Detect which cell encompasses the target text, then output its [X, Y] center coordinate. 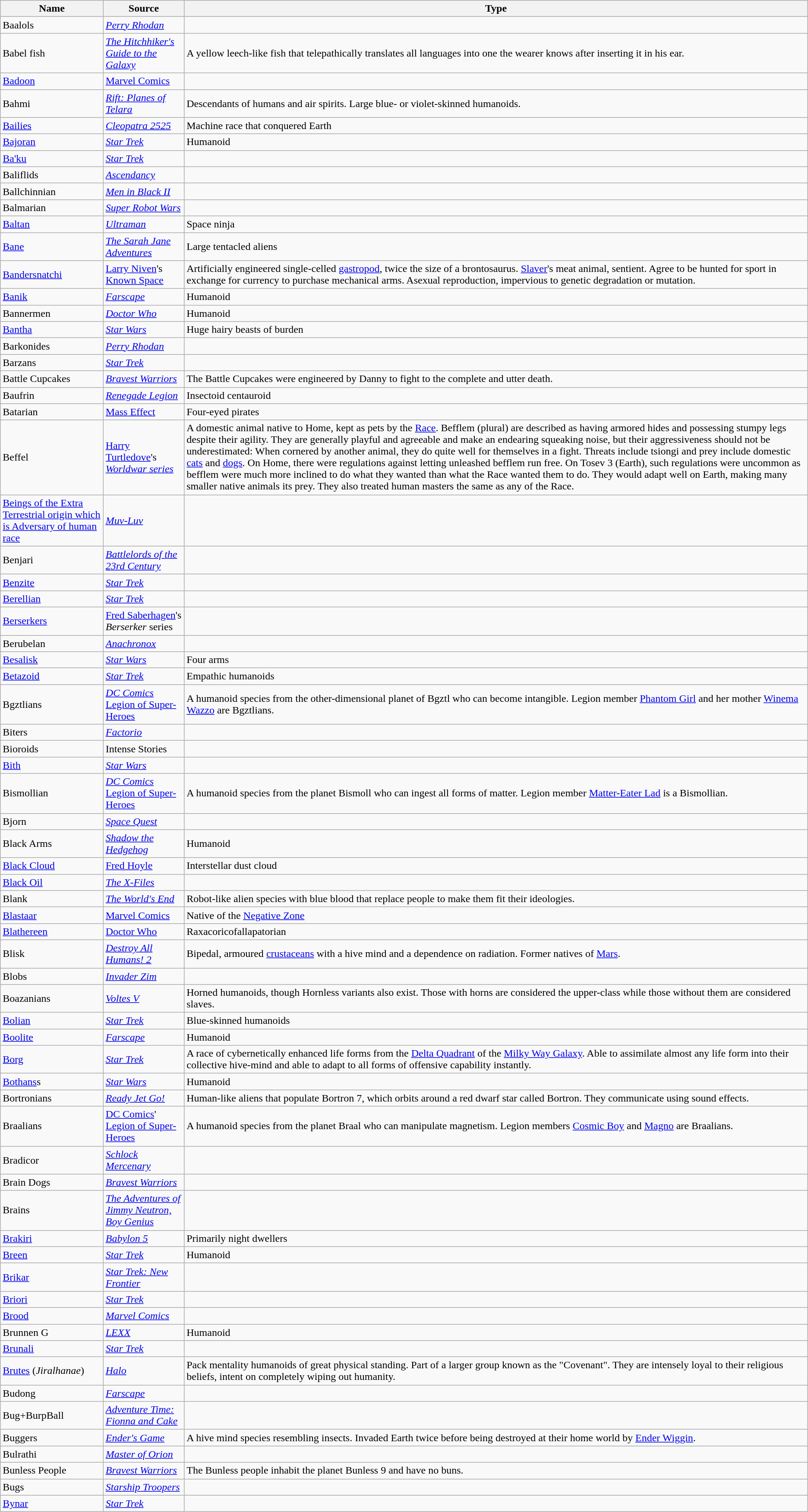
Space Quest [144, 821]
Briori [52, 1299]
Blisk [52, 954]
Fred Hoyle [144, 866]
Empathic humanoids [496, 676]
Badoon [52, 81]
The World's End [144, 899]
Source [144, 9]
Shadow the Hedgehog [144, 843]
Baliflids [52, 175]
Braalians [52, 1126]
Huge hairy beasts of burden [496, 330]
Ultraman [144, 224]
Boolite [52, 1037]
Bgztlians [52, 704]
Invader Zim [144, 976]
A humanoid species from the planet Braal who can manipulate magnetism. Legion members Cosmic Boy and Magno are Braalians. [496, 1126]
Bulrathi [52, 1454]
Factorio [144, 732]
Betazoid [52, 676]
Insectoid centauroid [496, 395]
DC Comics' Legion of Super-Heroes [144, 1126]
Brunali [52, 1349]
Blathereen [52, 931]
Men in Black II [144, 191]
Barzans [52, 363]
Starship Troopers [144, 1487]
Baalols [52, 25]
A yellow leech-like fish that telepathically translates all languages into one the wearer knows after inserting it in his ear. [496, 53]
Raxacoricofallapatorian [496, 931]
Voltes V [144, 999]
Master of Orion [144, 1454]
Bug+BurpBall [52, 1416]
Ender's Game [144, 1438]
Ballchinnian [52, 191]
Blastaar [52, 915]
Large tentacled aliens [496, 246]
Benzite [52, 582]
Berubelan [52, 644]
Boazanians [52, 999]
Bailies [52, 126]
Machine race that conquered Earth [496, 126]
Human-like aliens that populate Bortron 7, which orbits around a red dwarf star called Bortron. They communicate using sound effects. [496, 1098]
Four arms [496, 660]
A humanoid species from the planet Bismoll who can ingest all forms of matter. Legion member Matter-Eater Lad is a Bismollian. [496, 793]
Rift: Planes of Telara [144, 104]
Ascendancy [144, 175]
Bothanss [52, 1082]
The Battle Cupcakes were engineered by Danny to fight to the complete and utter death. [496, 379]
Bioroids [52, 749]
Baltan [52, 224]
Renegade Legion [144, 395]
Ba'ku [52, 158]
Blue-skinned humanoids [496, 1021]
Breen [52, 1255]
Batarian [52, 412]
Brain Dogs [52, 1182]
Descendants of humans and air spirits. Large blue- or violet-skinned humanoids. [496, 104]
Brakiri [52, 1238]
Bismollian [52, 793]
Bane [52, 246]
Budong [52, 1393]
Beffel [52, 458]
The X-Files [144, 882]
Harry Turtledove's Worldwar series [144, 458]
Berserkers [52, 621]
Balmarian [52, 208]
Native of the Negative Zone [496, 915]
Blank [52, 899]
LEXX [144, 1332]
Brood [52, 1316]
Interstellar dust cloud [496, 866]
Schlock Mercenary [144, 1160]
Fred Saberhagen's Berserker series [144, 621]
Bugs [52, 1487]
Four-eyed pirates [496, 412]
Larry Niven's Known Space [144, 275]
Black Cloud [52, 866]
Bunless People [52, 1471]
Halo [144, 1371]
The Sarah Jane Adventures [144, 246]
The Adventures of Jimmy Neutron, Boy Genius [144, 1210]
Beings of the Extra Terrestrial origin which is Adversary of human race [52, 521]
Brains [52, 1210]
Star Trek: New Frontier [144, 1277]
Babel fish [52, 53]
Super Robot Wars [144, 208]
Mass Effect [144, 412]
Bortronians [52, 1098]
Baufrin [52, 395]
Bynar [52, 1503]
Black Arms [52, 843]
Banik [52, 297]
Buggers [52, 1438]
Bannermen [52, 313]
Bantha [52, 330]
Adventure Time: Fionna and Cake [144, 1416]
Name [52, 9]
Bahmi [52, 104]
Robot-like alien species with blue blood that replace people to make them fit their ideologies. [496, 899]
Cleopatra 2525 [144, 126]
Anachronox [144, 644]
Type [496, 9]
Battlelords of the 23rd Century [144, 560]
Bolian [52, 1021]
Bajoran [52, 142]
Bith [52, 765]
Biters [52, 732]
Battle Cupcakes [52, 379]
Bandersnatchi [52, 275]
Babylon 5 [144, 1238]
Brutes (Jiralhanae) [52, 1371]
Destroy All Humans! 2 [144, 954]
Besalisk [52, 660]
Berellian [52, 599]
Intense Stories [144, 749]
Ready Jet Go! [144, 1098]
The Hitchhiker's Guide to the Galaxy [144, 53]
Brikar [52, 1277]
Primarily night dwellers [496, 1238]
A hive mind species resembling insects. Invaded Earth twice before being destroyed at their home world by Ender Wiggin. [496, 1438]
Space ninja [496, 224]
Black Oil [52, 882]
Borg [52, 1059]
Muv-Luv [144, 521]
Benjari [52, 560]
Brunnen G [52, 1332]
The Bunless people inhabit the planet Bunless 9 and have no buns. [496, 1471]
Barkonides [52, 346]
Blobs [52, 976]
Bjorn [52, 821]
Bipedal, armoured crustaceans with a hive mind and a dependence on radiation. Former natives of Mars. [496, 954]
Bradicor [52, 1160]
